Locate the cell with the specified text and output its [X, Y] center coordinate. 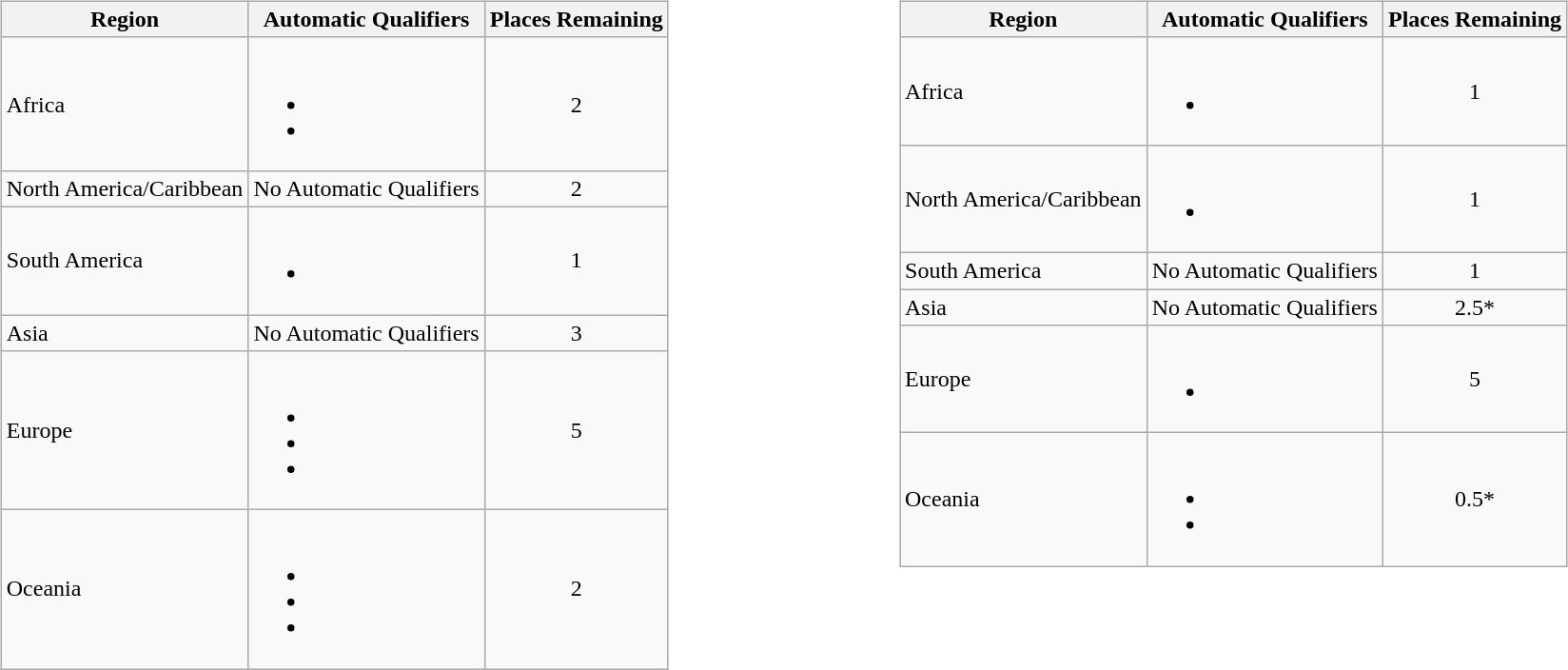
0.5* [1475, 500]
3 [577, 332]
2.5* [1475, 307]
